Locate the cell with the specified text and output its (x, y) center coordinate. 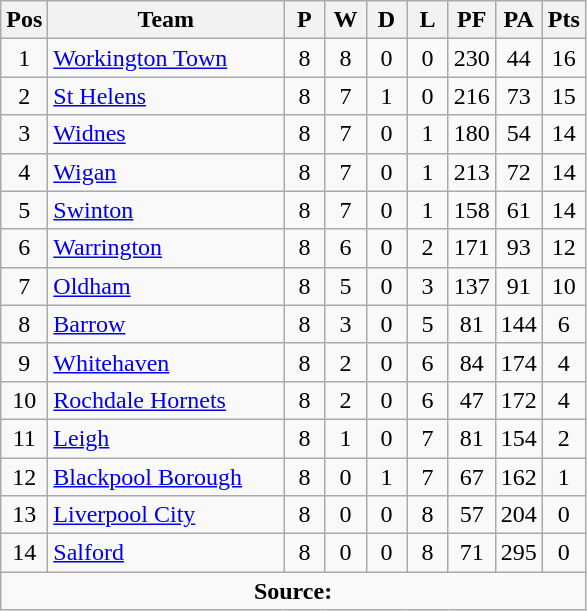
Barrow (166, 324)
158 (472, 210)
16 (564, 58)
44 (518, 58)
Wigan (166, 172)
174 (518, 362)
154 (518, 438)
Pos (24, 20)
Leigh (166, 438)
Oldham (166, 286)
137 (472, 286)
72 (518, 172)
P (304, 20)
47 (472, 400)
Workington Town (166, 58)
172 (518, 400)
91 (518, 286)
213 (472, 172)
Salford (166, 553)
Liverpool City (166, 515)
204 (518, 515)
Blackpool Borough (166, 477)
Rochdale Hornets (166, 400)
180 (472, 134)
171 (472, 248)
Swinton (166, 210)
216 (472, 96)
D (386, 20)
11 (24, 438)
Source: (294, 591)
Whitehaven (166, 362)
144 (518, 324)
L (428, 20)
230 (472, 58)
St Helens (166, 96)
15 (564, 96)
13 (24, 515)
57 (472, 515)
73 (518, 96)
295 (518, 553)
PF (472, 20)
Team (166, 20)
Pts (564, 20)
54 (518, 134)
PA (518, 20)
Widnes (166, 134)
9 (24, 362)
93 (518, 248)
71 (472, 553)
162 (518, 477)
84 (472, 362)
67 (472, 477)
61 (518, 210)
Warrington (166, 248)
W (346, 20)
